Find where the given text appears and provide that cell's center as [x, y] coordinate. 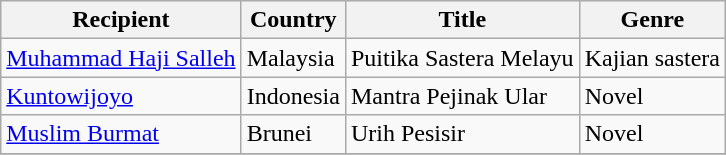
Muslim Burmat [121, 134]
Recipient [121, 20]
Muhammad Haji Salleh [121, 58]
Indonesia [293, 96]
Country [293, 20]
Kajian sastera [652, 58]
Kuntowijoyo [121, 96]
Puitika Sastera Melayu [462, 58]
Brunei [293, 134]
Urih Pesisir [462, 134]
Malaysia [293, 58]
Mantra Pejinak Ular [462, 96]
Title [462, 20]
Genre [652, 20]
